Locate the cell with the specified text and output its [x, y] center coordinate. 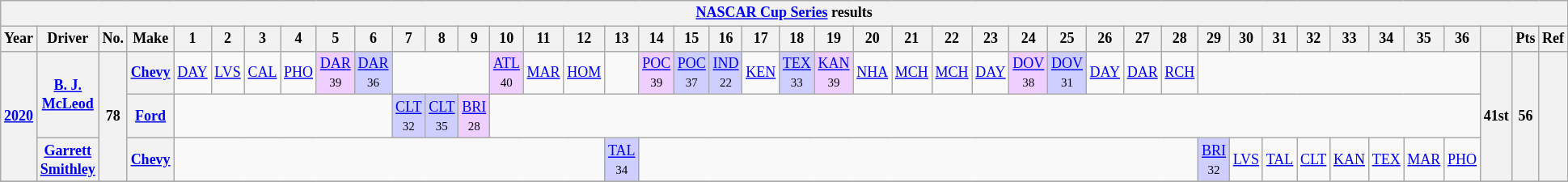
DAR [1142, 73]
ATL40 [507, 73]
56 [1525, 116]
BRI32 [1215, 159]
34 [1386, 39]
DAR36 [374, 73]
Year [19, 39]
18 [797, 39]
35 [1424, 39]
3 [262, 39]
4 [299, 39]
36 [1462, 39]
8 [442, 39]
KAN [1350, 159]
DOV38 [1029, 73]
13 [622, 39]
Driver [68, 39]
19 [834, 39]
HOM [584, 73]
1 [192, 39]
CLT32 [409, 116]
12 [584, 39]
5 [335, 39]
78 [113, 116]
30 [1245, 39]
6 [374, 39]
26 [1105, 39]
DAR39 [335, 73]
24 [1029, 39]
Ref [1553, 39]
22 [952, 39]
TAL34 [622, 159]
31 [1279, 39]
POC37 [691, 73]
10 [507, 39]
TEX33 [797, 73]
NHA [873, 73]
CAL [262, 73]
KEN [761, 73]
Pts [1525, 39]
28 [1180, 39]
33 [1350, 39]
27 [1142, 39]
Garrett Smithley [68, 159]
9 [474, 39]
TEX [1386, 159]
23 [991, 39]
2 [228, 39]
KAN39 [834, 73]
No. [113, 39]
20 [873, 39]
14 [657, 39]
41st [1496, 116]
TAL [1279, 159]
16 [726, 39]
Ford [150, 116]
11 [543, 39]
BRI28 [474, 116]
NASCAR Cup Series results [784, 13]
25 [1067, 39]
CLT [1313, 159]
CLT35 [442, 116]
21 [912, 39]
IND22 [726, 73]
POC39 [657, 73]
7 [409, 39]
32 [1313, 39]
Make [150, 39]
15 [691, 39]
17 [761, 39]
RCH [1180, 73]
2020 [19, 116]
DOV31 [1067, 73]
B. J. McLeod [68, 94]
29 [1215, 39]
